Identify which cell holds the provided text, then report its [X, Y] central coordinate. 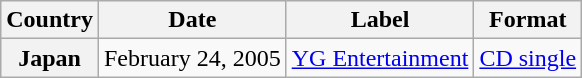
Label [380, 20]
CD single [528, 58]
Country [50, 20]
Date [192, 20]
February 24, 2005 [192, 58]
Japan [50, 58]
YG Entertainment [380, 58]
Format [528, 20]
